Return [x, y] of the center of cell containing provided text 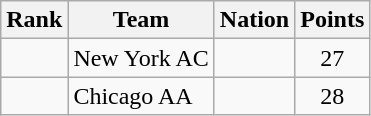
Points [332, 20]
27 [332, 58]
Chicago AA [141, 96]
Rank [34, 20]
Nation [254, 20]
Team [141, 20]
28 [332, 96]
New York AC [141, 58]
